For the text-containing cell, return its midpoint in (x, y) coordinate format. 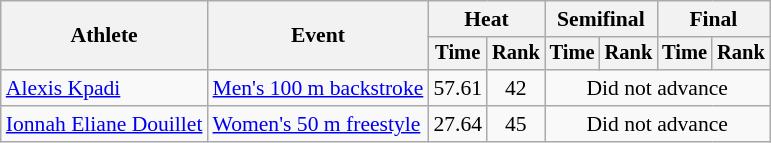
Semifinal (601, 19)
Alexis Kpadi (104, 88)
45 (516, 124)
Men's 100 m backstroke (318, 88)
Event (318, 36)
42 (516, 88)
27.64 (458, 124)
Heat (486, 19)
Final (713, 19)
Women's 50 m freestyle (318, 124)
Athlete (104, 36)
57.61 (458, 88)
Ionnah Eliane Douillet (104, 124)
